Detect which cell encompasses the target text, then output its [x, y] center coordinate. 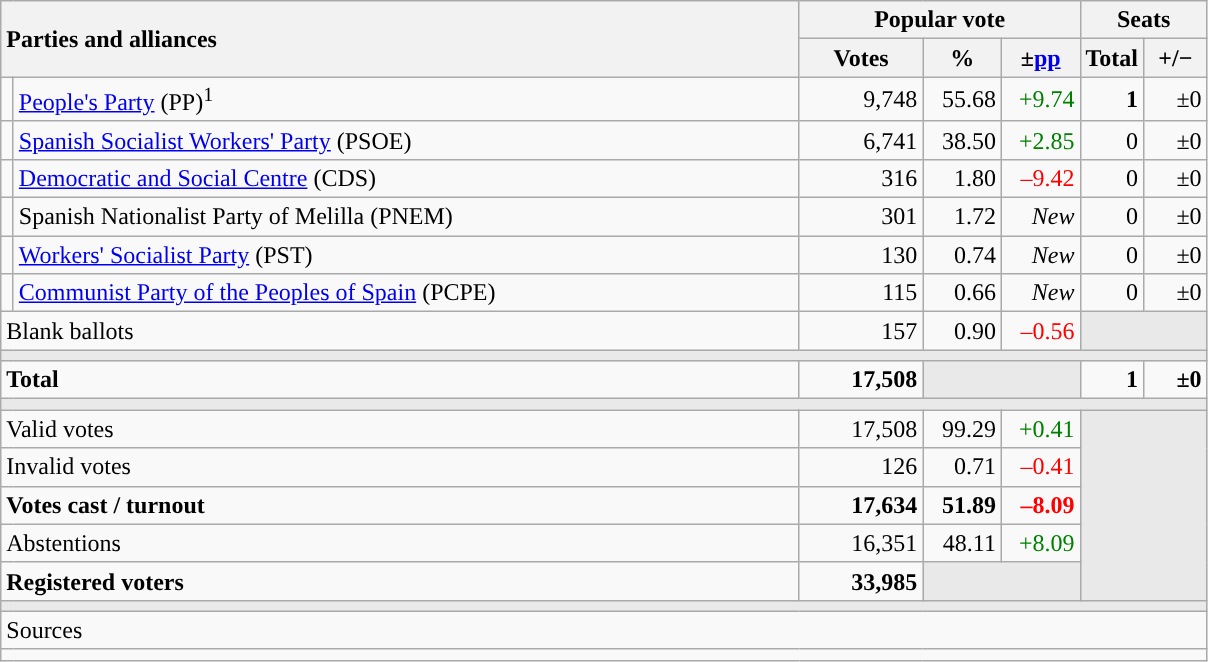
316 [861, 178]
Communist Party of the Peoples of Spain (PCPE) [406, 293]
301 [861, 217]
51.89 [962, 505]
0.74 [962, 255]
Valid votes [400, 429]
Spanish Nationalist Party of Melilla (PNEM) [406, 217]
–9.42 [1040, 178]
Abstentions [400, 543]
55.68 [962, 100]
Workers' Socialist Party (PST) [406, 255]
17,634 [861, 505]
Registered voters [400, 581]
Parties and alliances [400, 39]
115 [861, 293]
±pp [1040, 58]
Votes [861, 58]
99.29 [962, 429]
0.71 [962, 467]
Spanish Socialist Workers' Party (PSOE) [406, 140]
1.72 [962, 217]
+0.41 [1040, 429]
33,985 [861, 581]
1.80 [962, 178]
Sources [604, 630]
38.50 [962, 140]
+8.09 [1040, 543]
Blank ballots [400, 331]
–8.09 [1040, 505]
157 [861, 331]
Popular vote [940, 20]
% [962, 58]
0.90 [962, 331]
Votes cast / turnout [400, 505]
9,748 [861, 100]
+9.74 [1040, 100]
People's Party (PP)1 [406, 100]
Seats [1144, 20]
16,351 [861, 543]
126 [861, 467]
130 [861, 255]
Democratic and Social Centre (CDS) [406, 178]
+/− [1176, 58]
–0.56 [1040, 331]
0.66 [962, 293]
–0.41 [1040, 467]
Invalid votes [400, 467]
+2.85 [1040, 140]
48.11 [962, 543]
6,741 [861, 140]
